Return the (x, y) coordinate for the center point of the cell that contains the specified text.  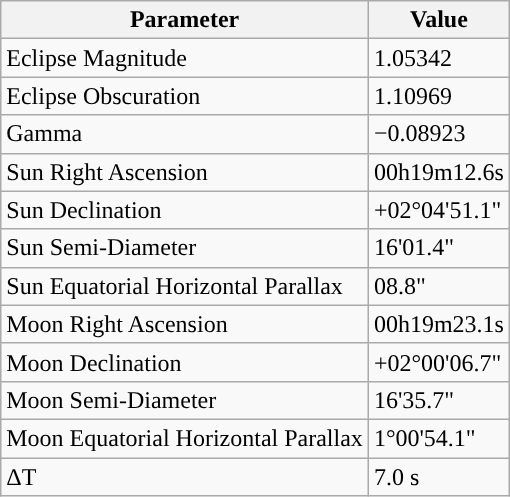
7.0 s (438, 477)
ΔT (185, 477)
Eclipse Obscuration (185, 96)
16'01.4" (438, 248)
Sun Declination (185, 210)
Sun Right Ascension (185, 172)
Moon Declination (185, 362)
+02°04'51.1" (438, 210)
Gamma (185, 134)
1°00'54.1" (438, 438)
08.8" (438, 286)
+02°00'06.7" (438, 362)
Value (438, 20)
Moon Right Ascension (185, 324)
Sun Equatorial Horizontal Parallax (185, 286)
1.10969 (438, 96)
Sun Semi-Diameter (185, 248)
Moon Equatorial Horizontal Parallax (185, 438)
16'35.7" (438, 400)
Moon Semi-Diameter (185, 400)
Parameter (185, 20)
Eclipse Magnitude (185, 58)
00h19m12.6s (438, 172)
1.05342 (438, 58)
−0.08923 (438, 134)
00h19m23.1s (438, 324)
